Locate the cell with the specified text and output its (X, Y) center coordinate. 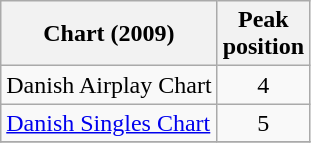
Danish Airplay Chart (109, 85)
Peakposition (263, 34)
Danish Singles Chart (109, 123)
4 (263, 85)
5 (263, 123)
Chart (2009) (109, 34)
